Pinpoint the cell where the given text exists, returning its [X, Y] midpoint coordinate. 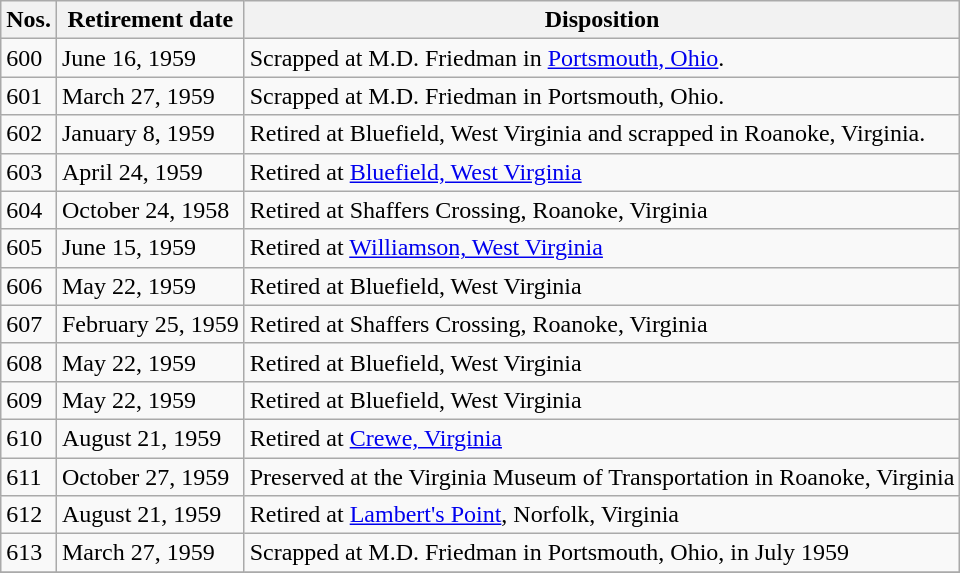
610 [29, 438]
608 [29, 362]
613 [29, 553]
605 [29, 248]
607 [29, 324]
January 8, 1959 [150, 134]
606 [29, 286]
October 27, 1959 [150, 477]
600 [29, 58]
602 [29, 134]
June 16, 1959 [150, 58]
604 [29, 210]
Retired at Bluefield, West Virginia and scrapped in Roanoke, Virginia. [602, 134]
601 [29, 96]
609 [29, 400]
603 [29, 172]
February 25, 1959 [150, 324]
Preserved at the Virginia Museum of Transportation in Roanoke, Virginia [602, 477]
October 24, 1958 [150, 210]
Retirement date [150, 20]
Disposition [602, 20]
Retired at Crewe, Virginia [602, 438]
612 [29, 515]
Nos. [29, 20]
April 24, 1959 [150, 172]
June 15, 1959 [150, 248]
Retired at Lambert's Point, Norfolk, Virginia [602, 515]
Retired at Williamson, West Virginia [602, 248]
Scrapped at M.D. Friedman in Portsmouth, Ohio, in July 1959 [602, 553]
611 [29, 477]
